Extract the [X, Y] coordinate from the center of the cell holding the provided text.  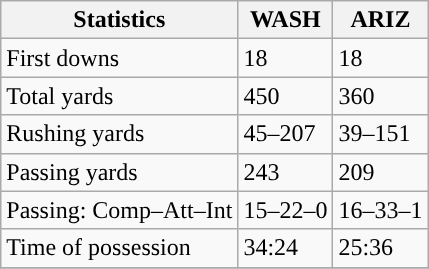
Statistics [120, 20]
45–207 [286, 134]
15–22–0 [286, 210]
450 [286, 96]
Passing: Comp–Att–Int [120, 210]
First downs [120, 58]
Rushing yards [120, 134]
243 [286, 172]
209 [380, 172]
34:24 [286, 248]
Time of possession [120, 248]
Passing yards [120, 172]
16–33–1 [380, 210]
360 [380, 96]
39–151 [380, 134]
WASH [286, 20]
25:36 [380, 248]
Total yards [120, 96]
ARIZ [380, 20]
